Return the (x, y) coordinate for the center point of the cell that contains the specified text.  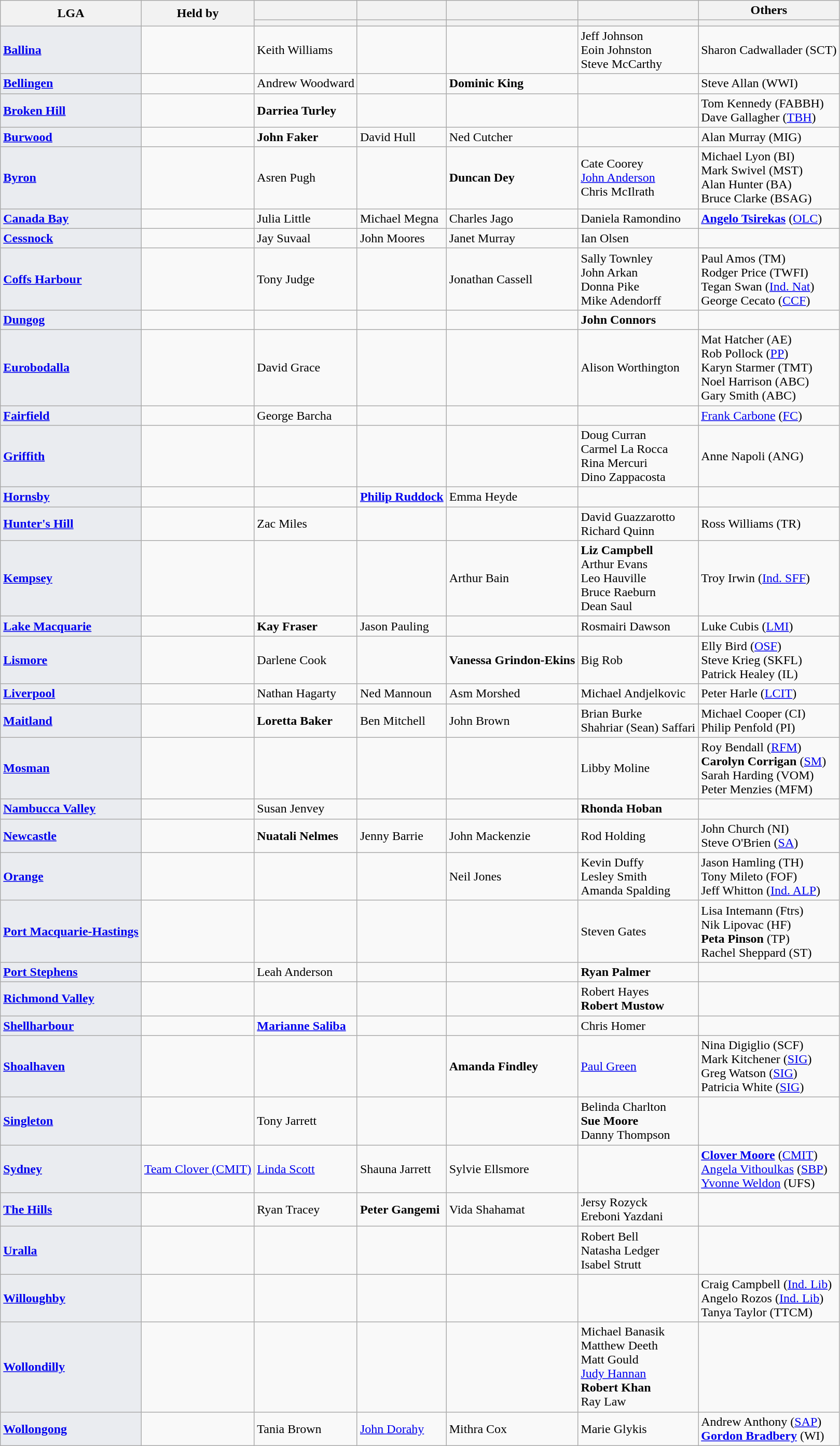
Steven Gates (638, 931)
Linda Scott (306, 1169)
Charles Jago (512, 218)
Rosmairi Dawson (638, 626)
Bellingen (71, 84)
Shauna Jarrett (402, 1169)
Cessnock (71, 238)
Michael Megna (402, 218)
Willoughby (71, 1298)
Canada Bay (71, 218)
Sydney (71, 1169)
Paul Amos (TM) Rodger Price (TWFI) Tegan Swan (Ind. Nat) George Cecato (CCF) (769, 279)
Big Rob (638, 660)
Emma Heyde (512, 497)
Held by (197, 13)
Alison Worthington (638, 367)
Fairfield (71, 416)
Ross Williams (TR) (769, 524)
Liz Campbell Arthur Evans Leo Hauville Bruce Raeburn Dean Saul (638, 579)
Belinda Charlton Sue Moore Danny Thompson (638, 1121)
Vanessa Grindon-Ekins (512, 660)
Sylvie Ellsmore (512, 1169)
Jersy Rozyck Ereboni Yazdani (638, 1210)
Susan Jenvey (306, 809)
Tania Brown (306, 1429)
John Dorahy (402, 1429)
Ballina (71, 50)
Steve Allan (WWI) (769, 84)
Griffith (71, 457)
LGA (71, 13)
Orange (71, 876)
Ian Olsen (638, 238)
Craig Campbell (Ind. Lib) Angelo Rozos (Ind. Lib) Tanya Taylor (TTCM) (769, 1298)
Mithra Cox (512, 1429)
Ryan Tracey (306, 1210)
Amanda Findley (512, 1067)
Lismore (71, 660)
Michael Banasik Matthew Deeth Matt Gould Judy Hannan Robert Khan Ray Law (638, 1367)
Team Clover (CMIT) (197, 1169)
John Connors (638, 320)
Keith Williams (306, 50)
Uralla (71, 1250)
The Hills (71, 1210)
Kempsey (71, 579)
Kevin Duffy Lesley Smith Amanda Spalding (638, 876)
Newcastle (71, 835)
George Barcha (306, 416)
Wollondilly (71, 1367)
Rhonda Hoban (638, 809)
Mat Hatcher (AE) Rob Pollock (PP) Karyn Starmer (TMT) Noel Harrison (ABC) Gary Smith (ABC) (769, 367)
Angelo Tsirekas (OLC) (769, 218)
Port Stephens (71, 972)
Singleton (71, 1121)
Kay Fraser (306, 626)
Jeff Johnson Eoin Johnston Steve McCarthy (638, 50)
Leah Anderson (306, 972)
Others (769, 10)
Cate Coorey John Anderson Chris McIlrath (638, 177)
Ryan Palmer (638, 972)
Chris Homer (638, 1026)
Burwood (71, 137)
Wollongong (71, 1429)
Luke Cubis (LMI) (769, 626)
Elly Bird (OSF) Steve Krieg (SKFL) Patrick Healey (IL) (769, 660)
Zac Miles (306, 524)
Tony Jarrett (306, 1121)
Arthur Bain (512, 579)
Julia Little (306, 218)
Jason Pauling (402, 626)
Robert Hayes Robert Mustow (638, 998)
Paul Green (638, 1067)
David Guazzarotto Richard Quinn (638, 524)
Andrew Anthony (SAP) Gordon Bradbery (WI) (769, 1429)
Marianne Saliba (306, 1026)
Loretta Baker (306, 720)
Coffs Harbour (71, 279)
Michael Cooper (CI) Philip Penfold (PI) (769, 720)
Brian Burke Shahriar (Sean) Saffari (638, 720)
Michael Andjelkovic (638, 694)
Asm Morshed (512, 694)
Shellharbour (71, 1026)
Byron (71, 177)
Hunter's Hill (71, 524)
John Brown (512, 720)
Anne Napoli (ANG) (769, 457)
Mosman (71, 768)
John Faker (306, 137)
Dominic King (512, 84)
David Grace (306, 367)
Lisa Intemann (Ftrs) Nik Lipovac (HF) Peta Pinson (TP) Rachel Sheppard (ST) (769, 931)
Duncan Dey (512, 177)
Andrew Woodward (306, 84)
Eurobodalla (71, 367)
Asren Pugh (306, 177)
Janet Murray (512, 238)
Port Macquarie-Hastings (71, 931)
Dungog (71, 320)
Nuatali Nelmes (306, 835)
Robert Bell Natasha Ledger Isabel Strutt (638, 1250)
Roy Bendall (RFM) Carolyn Corrigan (SM) Sarah Harding (VOM) Peter Menzies (MFM) (769, 768)
Marie Glykis (638, 1429)
John Church (NI) Steve O'Brien (SA) (769, 835)
Jonathan Cassell (512, 279)
Sharon Cadwallader (SCT) (769, 50)
Nambucca Valley (71, 809)
Michael Lyon (BI) Mark Swivel (MST) Alan Hunter (BA) Bruce Clarke (BSAG) (769, 177)
Hornsby (71, 497)
Broken Hill (71, 110)
Rod Holding (638, 835)
Vida Shahamat (512, 1210)
Daniela Ramondino (638, 218)
Troy Irwin (Ind. SFF) (769, 579)
Alan Murray (MIG) (769, 137)
Tony Judge (306, 279)
Richmond Valley (71, 998)
Jason Hamling (TH) Tony Mileto (FOF) Jeff Whitton (Ind. ALP) (769, 876)
Ben Mitchell (402, 720)
Darriea Turley (306, 110)
John Mackenzie (512, 835)
Frank Carbone (FC) (769, 416)
Nathan Hagarty (306, 694)
Jenny Barrie (402, 835)
Sally Townley John Arkan Donna Pike Mike Adendorff (638, 279)
Nina Digiglio (SCF) Mark Kitchener (SIG) Greg Watson (SIG) Patricia White (SIG) (769, 1067)
Peter Gangemi (402, 1210)
Liverpool (71, 694)
Ned Mannoun (402, 694)
Philip Ruddock (402, 497)
Clover Moore (CMIT) Angela Vithoulkas (SBP) Yvonne Weldon (UFS) (769, 1169)
Jay Suvaal (306, 238)
Ned Cutcher (512, 137)
Libby Moline (638, 768)
Shoalhaven (71, 1067)
David Hull (402, 137)
Tom Kennedy (FABBH) Dave Gallagher (TBH) (769, 110)
John Moores (402, 238)
Darlene Cook (306, 660)
Lake Macquarie (71, 626)
Peter Harle (LCIT) (769, 694)
Neil Jones (512, 876)
Doug Curran Carmel La Rocca Rina Mercuri Dino Zappacosta (638, 457)
Maitland (71, 720)
